For the text-containing cell, return its midpoint in (x, y) coordinate format. 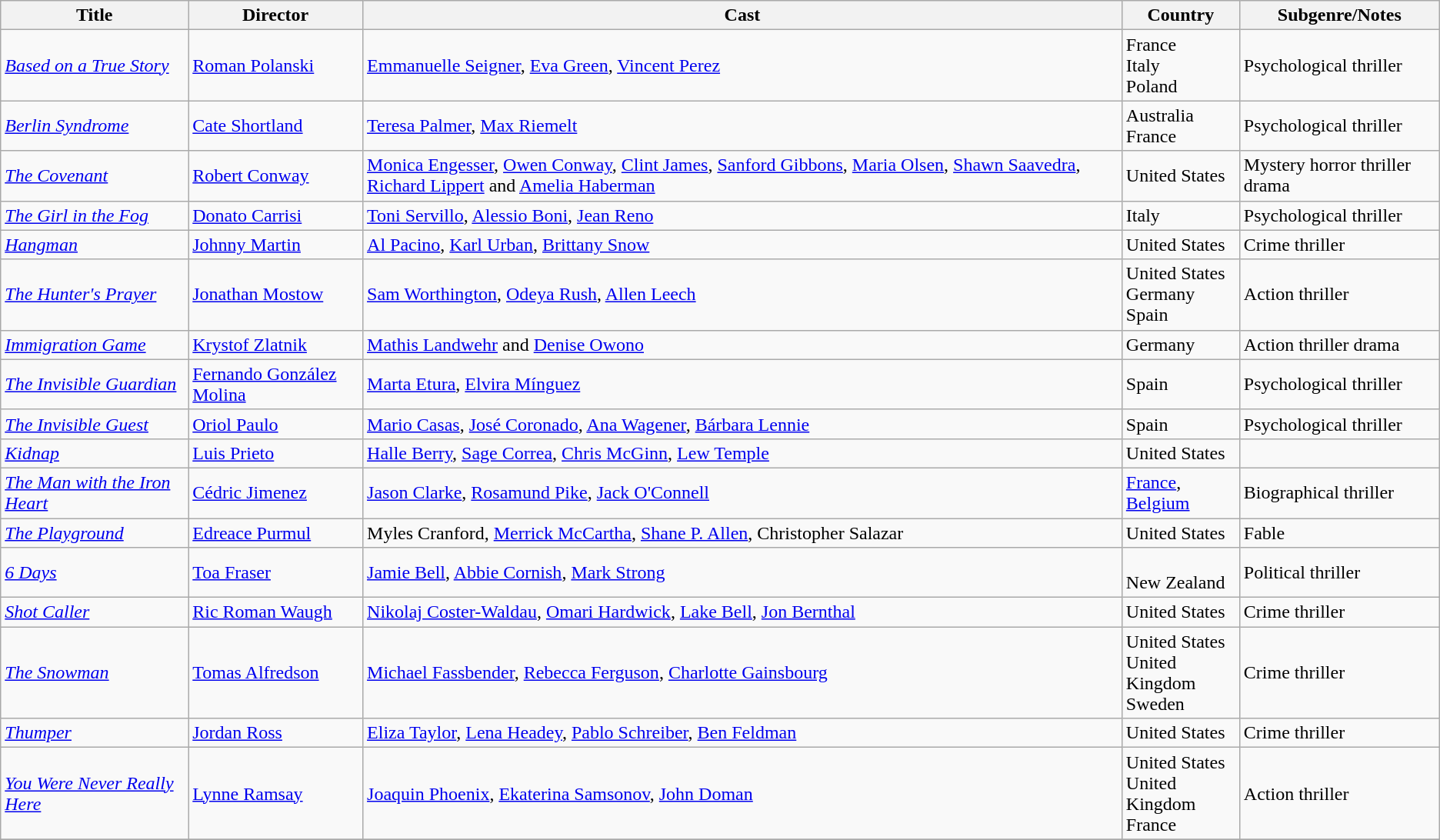
Toni Servillo, Alessio Boni, Jean Reno (743, 215)
New Zealand (1180, 572)
Fable (1339, 533)
The Man with the Iron Heart (95, 492)
Based on a True Story (95, 65)
6 Days (95, 572)
Mystery horror thriller drama (1339, 175)
Ric Roman Waugh (275, 612)
Fernando González Molina (275, 385)
The Invisible Guest (95, 424)
Political thriller (1339, 572)
Kidnap (95, 453)
Emmanuelle Seigner, Eva Green, Vincent Perez (743, 65)
Director (275, 15)
Hangman (95, 245)
FranceItalyPoland (1180, 65)
Michael Fassbender, Rebecca Ferguson, Charlotte Gainsbourg (743, 672)
Mario Casas, José Coronado, Ana Wagener, Bárbara Lennie (743, 424)
Eliza Taylor, Lena Headey, Pablo Schreiber, Ben Feldman (743, 733)
Johnny Martin (275, 245)
Jamie Bell, Abbie Cornish, Mark Strong (743, 572)
Sam Worthington, Odeya Rush, Allen Leech (743, 295)
The Invisible Guardian (95, 385)
Halle Berry, Sage Correa, Chris McGinn, Lew Temple (743, 453)
Jordan Ross (275, 733)
Al Pacino, Karl Urban, Brittany Snow (743, 245)
France, Belgium (1180, 492)
Cate Shortland (275, 126)
Berlin Syndrome (95, 126)
Nikolaj Coster-Waldau, Omari Hardwick, Lake Bell, Jon Bernthal (743, 612)
Jason Clarke, Rosamund Pike, Jack O'Connell (743, 492)
Cast (743, 15)
Cédric Jimenez (275, 492)
Germany (1180, 345)
Toa Fraser (275, 572)
Roman Polanski (275, 65)
Italy (1180, 215)
The Playground (95, 533)
Jonathan Mostow (275, 295)
AustraliaFrance (1180, 126)
Oriol Paulo (275, 424)
Shot Caller (95, 612)
Luis Prieto (275, 453)
Action thriller drama (1339, 345)
Tomas Alfredson (275, 672)
Edreace Purmul (275, 533)
Donato Carrisi (275, 215)
Thumper (95, 733)
Teresa Palmer, Max Riemelt (743, 126)
Krystof Zlatnik (275, 345)
United StatesUnited KingdomSweden (1180, 672)
Title (95, 15)
Robert Conway (275, 175)
The Covenant (95, 175)
Country (1180, 15)
United StatesGermanySpain (1180, 295)
Mathis Landwehr and Denise Owono (743, 345)
Immigration Game (95, 345)
Subgenre/Notes (1339, 15)
Monica Engesser, Owen Conway, Clint James, Sanford Gibbons, Maria Olsen, Shawn Saavedra, Richard Lippert and Amelia Haberman (743, 175)
Joaquin Phoenix, Ekaterina Samsonov, John Doman (743, 794)
Myles Cranford, Merrick McCartha, Shane P. Allen, Christopher Salazar (743, 533)
You Were Never Really Here (95, 794)
The Girl in the Fog (95, 215)
Lynne Ramsay (275, 794)
The Hunter's Prayer (95, 295)
Biographical thriller (1339, 492)
The Snowman (95, 672)
Marta Etura, Elvira Mínguez (743, 385)
United StatesUnited KingdomFrance (1180, 794)
